Identify which cell holds the provided text, then report its (x, y) central coordinate. 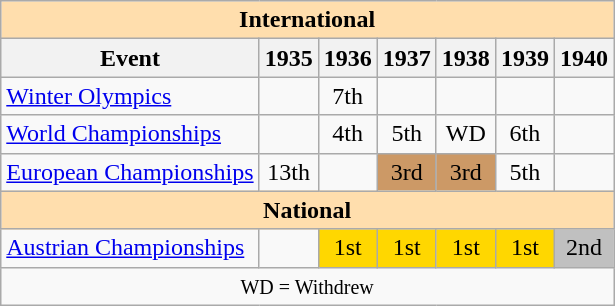
4th (348, 134)
National (308, 210)
6th (524, 134)
1935 (288, 58)
WD = Withdrew (308, 286)
2nd (584, 248)
Austrian Championships (130, 248)
1938 (466, 58)
13th (288, 172)
WD (466, 134)
Event (130, 58)
European Championships (130, 172)
1936 (348, 58)
World Championships (130, 134)
1940 (584, 58)
1939 (524, 58)
International (308, 20)
Winter Olympics (130, 96)
7th (348, 96)
1937 (406, 58)
